Determine the (X, Y) coordinate at the center of the cell enclosing the given text.  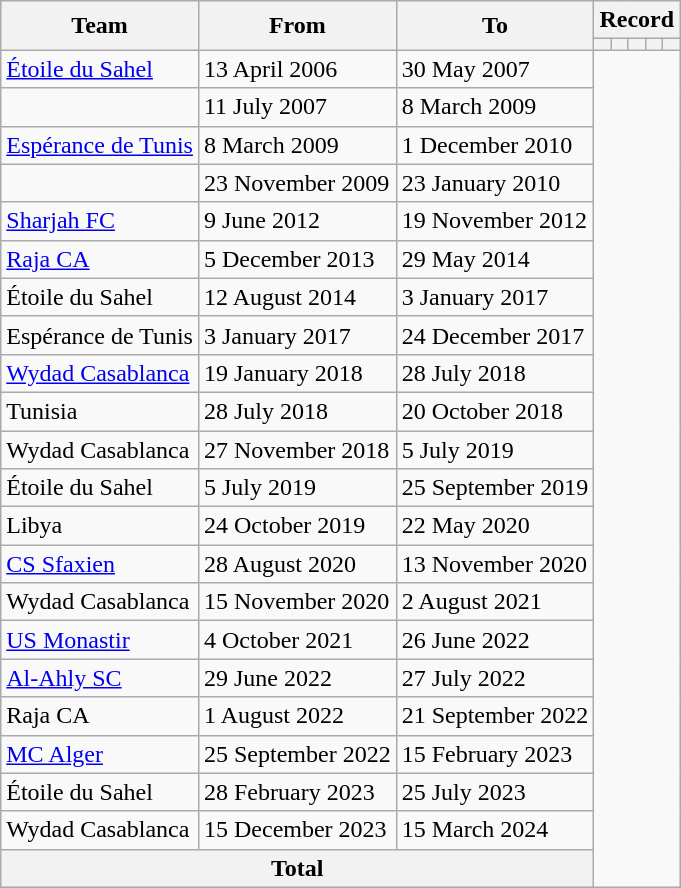
4 October 2021 (297, 640)
5 December 2013 (297, 259)
27 July 2022 (495, 678)
30 May 2007 (495, 69)
28 February 2023 (297, 792)
From (297, 26)
US Monastir (100, 640)
1 December 2010 (495, 145)
25 September 2019 (495, 488)
27 November 2018 (297, 449)
15 March 2024 (495, 830)
MC Alger (100, 754)
24 December 2017 (495, 335)
Al-Ahly SC (100, 678)
9 June 2012 (297, 221)
29 June 2022 (297, 678)
13 April 2006 (297, 69)
12 August 2014 (297, 297)
Sharjah FC (100, 221)
Record (637, 20)
Total (298, 868)
29 May 2014 (495, 259)
CS Sfaxien (100, 564)
22 May 2020 (495, 526)
11 July 2007 (297, 107)
21 September 2022 (495, 716)
2 August 2021 (495, 602)
25 July 2023 (495, 792)
15 February 2023 (495, 754)
Team (100, 26)
19 January 2018 (297, 373)
15 December 2023 (297, 830)
13 November 2020 (495, 564)
24 October 2019 (297, 526)
1 August 2022 (297, 716)
23 November 2009 (297, 183)
20 October 2018 (495, 411)
Libya (100, 526)
28 August 2020 (297, 564)
To (495, 26)
25 September 2022 (297, 754)
23 January 2010 (495, 183)
19 November 2012 (495, 221)
Tunisia (100, 411)
26 June 2022 (495, 640)
15 November 2020 (297, 602)
